Determine the (X, Y) coordinate at the center of the cell enclosing the given text.  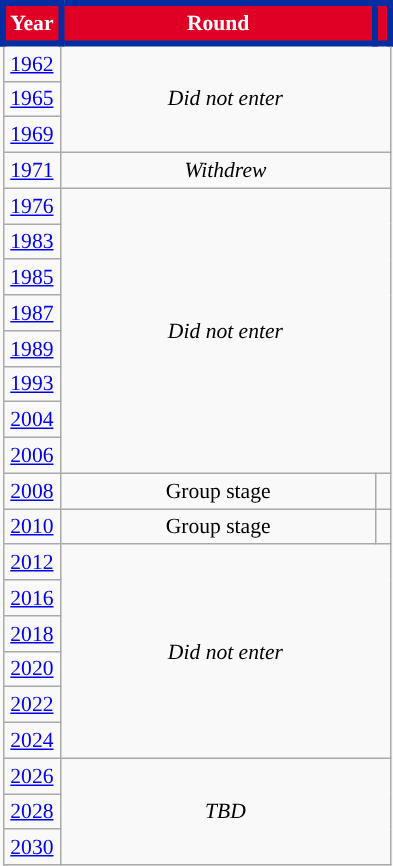
Year (32, 23)
1993 (32, 384)
2016 (32, 598)
1983 (32, 242)
2024 (32, 741)
2010 (32, 527)
TBD (226, 812)
1971 (32, 171)
2026 (32, 776)
2022 (32, 705)
2018 (32, 634)
2030 (32, 848)
Withdrew (226, 171)
2004 (32, 420)
1987 (32, 313)
1985 (32, 278)
1969 (32, 135)
2006 (32, 456)
1989 (32, 349)
1962 (32, 63)
2012 (32, 563)
1976 (32, 206)
2028 (32, 812)
1965 (32, 99)
Round (218, 23)
2020 (32, 669)
2008 (32, 491)
